Locate the cell with the specified text and output its (x, y) center coordinate. 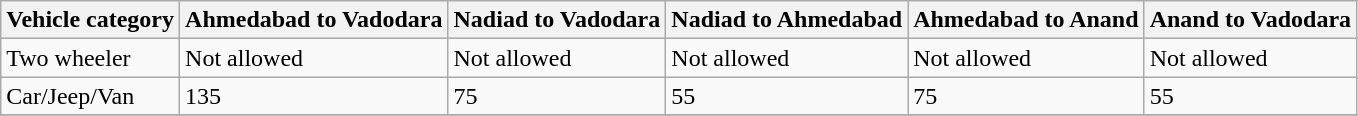
Two wheeler (90, 58)
Ahmedabad to Vadodara (314, 20)
135 (314, 96)
Nadiad to Ahmedabad (787, 20)
Anand to Vadodara (1250, 20)
Car/Jeep/Van (90, 96)
Vehicle category (90, 20)
Nadiad to Vadodara (557, 20)
Ahmedabad to Anand (1026, 20)
